Scan for the cell matching the given text and deliver its (X, Y) coordinate at center. 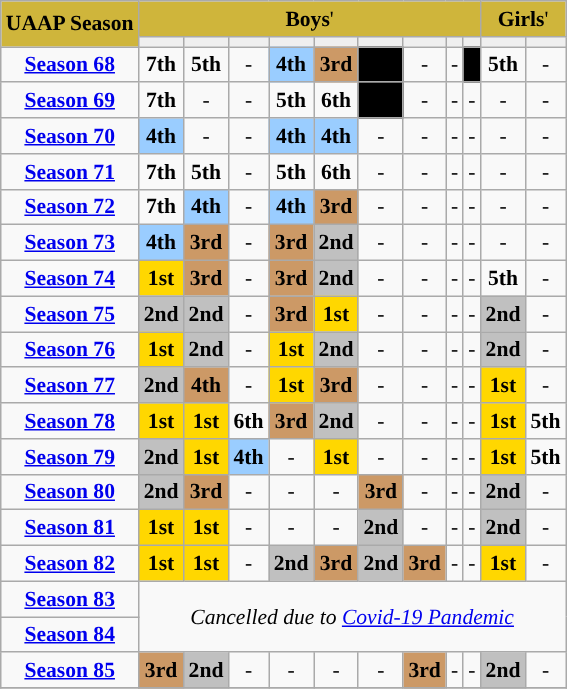
Season 71 (70, 172)
Season 85 (70, 671)
Season 77 (70, 386)
Season 69 (70, 101)
Season 83 (70, 599)
Season 68 (70, 65)
Season 76 (70, 350)
Season 84 (70, 635)
Season 79 (70, 457)
Season 73 (70, 243)
Boys' (310, 19)
Season 82 (70, 564)
Season 80 (70, 492)
Girls' (524, 19)
Season 72 (70, 207)
Cancelled due to Covid-19 Pandemic (352, 616)
UAAP Season (70, 24)
Season 75 (70, 314)
Season 74 (70, 279)
Season 78 (70, 421)
Season 81 (70, 528)
Season 70 (70, 136)
